Provide the (X, Y) coordinate of the cell's center where the given text is located.  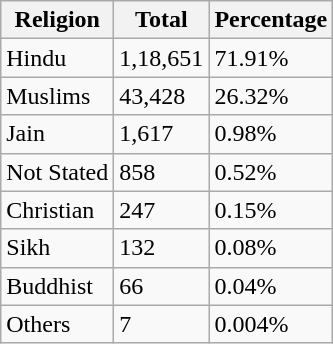
Total (162, 20)
Sikh (58, 248)
247 (162, 210)
Religion (58, 20)
132 (162, 248)
1,18,651 (162, 58)
0.04% (271, 286)
Not Stated (58, 172)
43,428 (162, 96)
0.004% (271, 324)
7 (162, 324)
Others (58, 324)
0.15% (271, 210)
66 (162, 286)
0.52% (271, 172)
Christian (58, 210)
Muslims (58, 96)
Hindu (58, 58)
858 (162, 172)
26.32% (271, 96)
1,617 (162, 134)
0.98% (271, 134)
Buddhist (58, 286)
71.91% (271, 58)
Percentage (271, 20)
Jain (58, 134)
0.08% (271, 248)
